Locate the cell with the specified text and output its [X, Y] center coordinate. 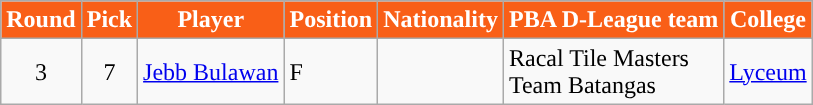
Nationality [441, 20]
7 [109, 72]
Position [331, 20]
3 [41, 72]
Jebb Bulawan [211, 72]
Player [211, 20]
F [331, 72]
Racal Tile Masters Team Batangas [613, 72]
PBA D-League team [613, 20]
College [768, 20]
Round [41, 20]
Pick [109, 20]
Lyceum [768, 72]
